Extract the (x, y) coordinate from the center of the cell holding the provided text.  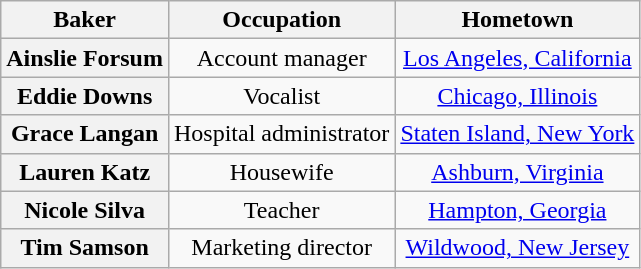
Lauren Katz (85, 172)
Ainslie Forsum (85, 58)
Tim Samson (85, 248)
Teacher (281, 210)
Vocalist (281, 96)
Grace Langan (85, 134)
Hampton, Georgia (518, 210)
Eddie Downs (85, 96)
Staten Island, New York (518, 134)
Los Angeles, California (518, 58)
Wildwood, New Jersey (518, 248)
Hometown (518, 20)
Occupation (281, 20)
Chicago, Illinois (518, 96)
Account manager (281, 58)
Ashburn, Virginia (518, 172)
Marketing director (281, 248)
Hospital administrator (281, 134)
Baker (85, 20)
Housewife (281, 172)
Nicole Silva (85, 210)
